Scan for the cell matching the given text and deliver its [X, Y] coordinate at center. 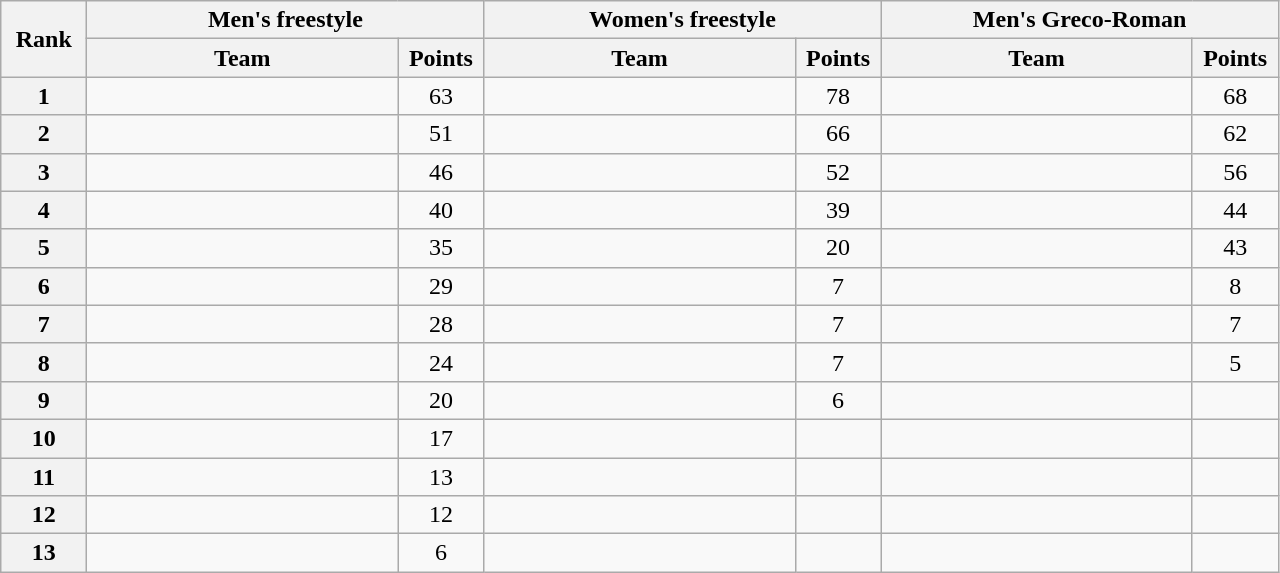
28 [441, 324]
66 [838, 134]
3 [44, 172]
24 [441, 362]
52 [838, 172]
78 [838, 96]
Women's freestyle [682, 20]
40 [441, 210]
35 [441, 248]
11 [44, 477]
44 [1235, 210]
51 [441, 134]
2 [44, 134]
63 [441, 96]
46 [441, 172]
9 [44, 400]
39 [838, 210]
56 [1235, 172]
17 [441, 438]
43 [1235, 248]
Rank [44, 39]
68 [1235, 96]
62 [1235, 134]
4 [44, 210]
29 [441, 286]
Men's freestyle [286, 20]
Men's Greco-Roman [1080, 20]
1 [44, 96]
10 [44, 438]
